Capture the cell that displays the provided text and extract its (X, Y) central coordinate. 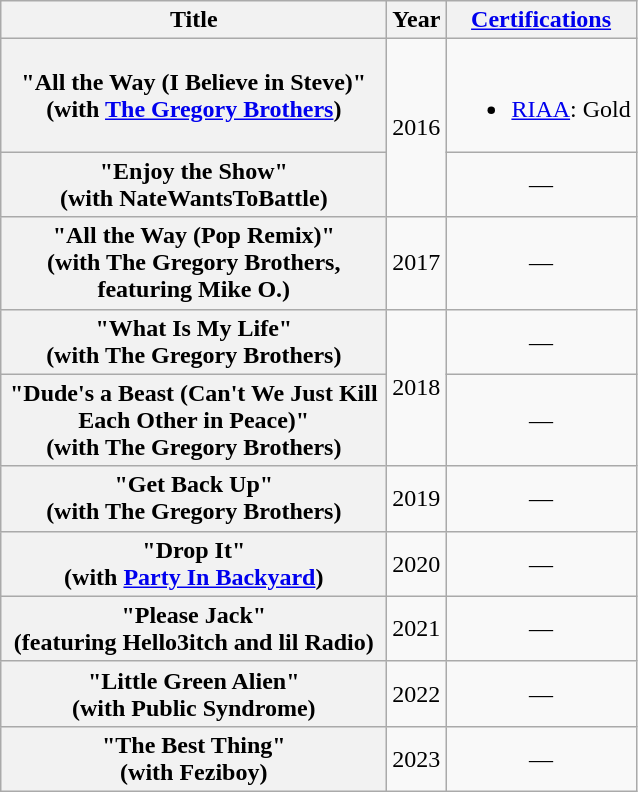
2019 (416, 498)
2020 (416, 564)
"All the Way (I Believe in Steve)"(with The Gregory Brothers) (194, 96)
2016 (416, 128)
"Dude's a Beast (Can't We Just Kill Each Other in Peace)"(with The Gregory Brothers) (194, 420)
"Little Green Alien"(with Public Syndrome) (194, 694)
"Get Back Up"(with The Gregory Brothers) (194, 498)
2022 (416, 694)
"Drop It"(with Party In Backyard) (194, 564)
"Enjoy the Show"(with NateWantsToBattle) (194, 184)
2017 (416, 263)
2023 (416, 758)
"What Is My Life"(with The Gregory Brothers) (194, 342)
"The Best Thing"(with Feziboy) (194, 758)
RIAA: Gold (541, 96)
Certifications (541, 20)
"All the Way (Pop Remix)"(with The Gregory Brothers, featuring Mike O.) (194, 263)
"Please Jack"(featuring Hello3itch and lil Radio) (194, 628)
Year (416, 20)
2018 (416, 388)
2021 (416, 628)
Title (194, 20)
